Find where the given text appears and provide that cell's center as (X, Y) coordinate. 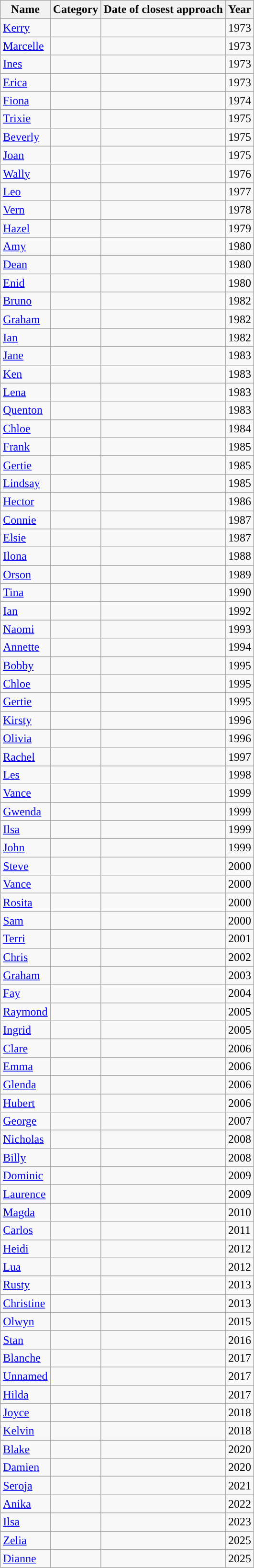
Lua (25, 1267)
Clare (25, 1048)
Glenda (25, 1084)
Blanche (25, 1358)
Trixie (25, 119)
Fiona (25, 101)
Heidi (25, 1249)
Jane (25, 356)
Kirsty (25, 720)
2001 (239, 939)
Quenton (25, 410)
Kelvin (25, 1431)
Chris (25, 957)
Lena (25, 392)
Raymond (25, 1012)
Ilona (25, 556)
1997 (239, 756)
1994 (239, 647)
Date of closest approach (164, 10)
Sam (25, 921)
Vern (25, 210)
Dean (25, 265)
1977 (239, 192)
Rachel (25, 756)
1989 (239, 575)
Frank (25, 447)
Leo (25, 192)
1978 (239, 210)
Year (239, 10)
Lindsay (25, 483)
Tina (25, 593)
1979 (239, 228)
Erica (25, 82)
2010 (239, 1212)
Rusty (25, 1285)
2021 (239, 1486)
1993 (239, 629)
Ken (25, 374)
Joan (25, 155)
Name (25, 10)
Amy (25, 247)
Carlos (25, 1230)
1974 (239, 101)
1988 (239, 556)
Orson (25, 575)
Zelia (25, 1540)
Connie (25, 519)
Naomi (25, 629)
1986 (239, 501)
2002 (239, 957)
2004 (239, 993)
Joyce (25, 1413)
Olwyn (25, 1321)
Stan (25, 1340)
Emma (25, 1066)
Gwenda (25, 812)
Terri (25, 939)
Blake (25, 1449)
Laurence (25, 1194)
1992 (239, 611)
Hilda (25, 1395)
Hector (25, 501)
Fay (25, 993)
Olivia (25, 738)
Annette (25, 647)
Magda (25, 1212)
John (25, 848)
Bobby (25, 666)
Category (76, 10)
Hubert (25, 1103)
2003 (239, 975)
2023 (239, 1522)
Kerry (25, 28)
2015 (239, 1321)
1990 (239, 593)
Enid (25, 283)
Elsie (25, 538)
Beverly (25, 137)
2007 (239, 1121)
1976 (239, 173)
Ines (25, 64)
2022 (239, 1504)
Ingrid (25, 1030)
Anika (25, 1504)
Les (25, 775)
Seroja (25, 1486)
George (25, 1121)
1984 (239, 429)
1998 (239, 775)
Dianne (25, 1558)
2016 (239, 1340)
Dominic (25, 1176)
Marcelle (25, 46)
Nicholas (25, 1139)
2011 (239, 1230)
Hazel (25, 228)
Wally (25, 173)
Steve (25, 866)
Unnamed (25, 1376)
Rosita (25, 902)
Bruno (25, 301)
Damien (25, 1467)
Billy (25, 1158)
Christine (25, 1303)
